Extract the (x, y) coordinate from the center of the cell holding the provided text.  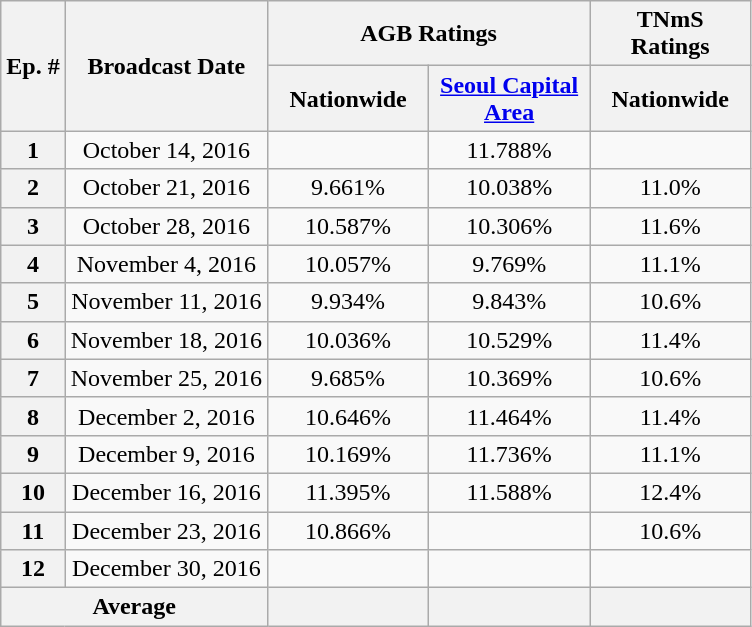
AGB Ratings (429, 34)
9.843% (510, 302)
Ep. # (33, 66)
October 28, 2016 (166, 226)
10.587% (348, 226)
11.0% (670, 188)
1 (33, 150)
Average (134, 607)
10.057% (348, 264)
Broadcast Date (166, 66)
9.661% (348, 188)
5 (33, 302)
4 (33, 264)
November 4, 2016 (166, 264)
2 (33, 188)
October 21, 2016 (166, 188)
November 25, 2016 (166, 378)
9.685% (348, 378)
December 30, 2016 (166, 569)
8 (33, 416)
9.934% (348, 302)
11.6% (670, 226)
9 (33, 454)
10.306% (510, 226)
11.464% (510, 416)
10.169% (348, 454)
11.588% (510, 492)
11.736% (510, 454)
10.866% (348, 531)
10.529% (510, 340)
10.369% (510, 378)
TNmS Ratings (670, 34)
11.788% (510, 150)
3 (33, 226)
7 (33, 378)
November 11, 2016 (166, 302)
October 14, 2016 (166, 150)
10.036% (348, 340)
11.395% (348, 492)
December 16, 2016 (166, 492)
December 9, 2016 (166, 454)
11 (33, 531)
December 23, 2016 (166, 531)
6 (33, 340)
10 (33, 492)
November 18, 2016 (166, 340)
Seoul Capital Area (510, 98)
9.769% (510, 264)
10.038% (510, 188)
December 2, 2016 (166, 416)
12.4% (670, 492)
12 (33, 569)
10.646% (348, 416)
